Detect which cell encompasses the target text, then output its [X, Y] center coordinate. 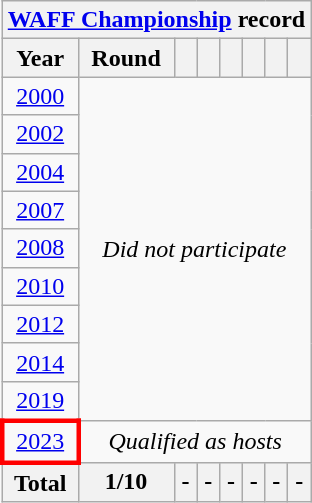
Total [40, 482]
2010 [40, 286]
2023 [40, 442]
1/10 [126, 482]
2014 [40, 362]
2012 [40, 324]
2007 [40, 210]
Qualified as hosts [194, 442]
2002 [40, 134]
WAFF Championship record [156, 20]
Year [40, 58]
2019 [40, 401]
2008 [40, 248]
Round [126, 58]
2004 [40, 172]
2000 [40, 96]
Did not participate [194, 249]
